Return (X, Y) of the center of cell containing provided text 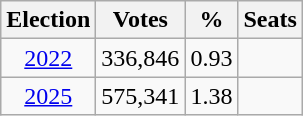
1.38 (212, 96)
575,341 (140, 96)
% (212, 20)
Seats (270, 20)
2025 (48, 96)
Election (48, 20)
Votes (140, 20)
0.93 (212, 58)
2022 (48, 58)
336,846 (140, 58)
